Find where the given text appears and provide that cell's center as [X, Y] coordinate. 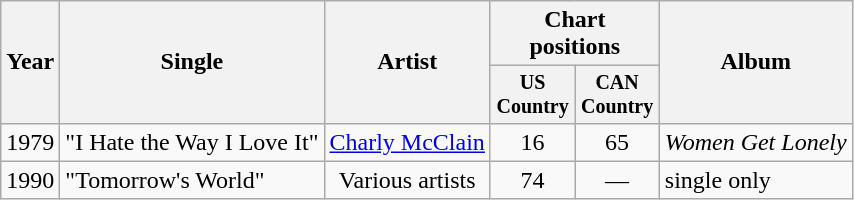
CAN Country [617, 94]
Artist [407, 62]
Various artists [407, 180]
— [617, 180]
Single [192, 62]
65 [617, 142]
"Tomorrow's World" [192, 180]
1990 [30, 180]
US Country [532, 94]
Women Get Lonely [756, 142]
Album [756, 62]
"I Hate the Way I Love It" [192, 142]
16 [532, 142]
74 [532, 180]
1979 [30, 142]
Charly McClain [407, 142]
Year [30, 62]
Chart positions [574, 34]
single only [756, 180]
